Return the [X, Y] coordinate for the center point of the cell that contains the specified text.  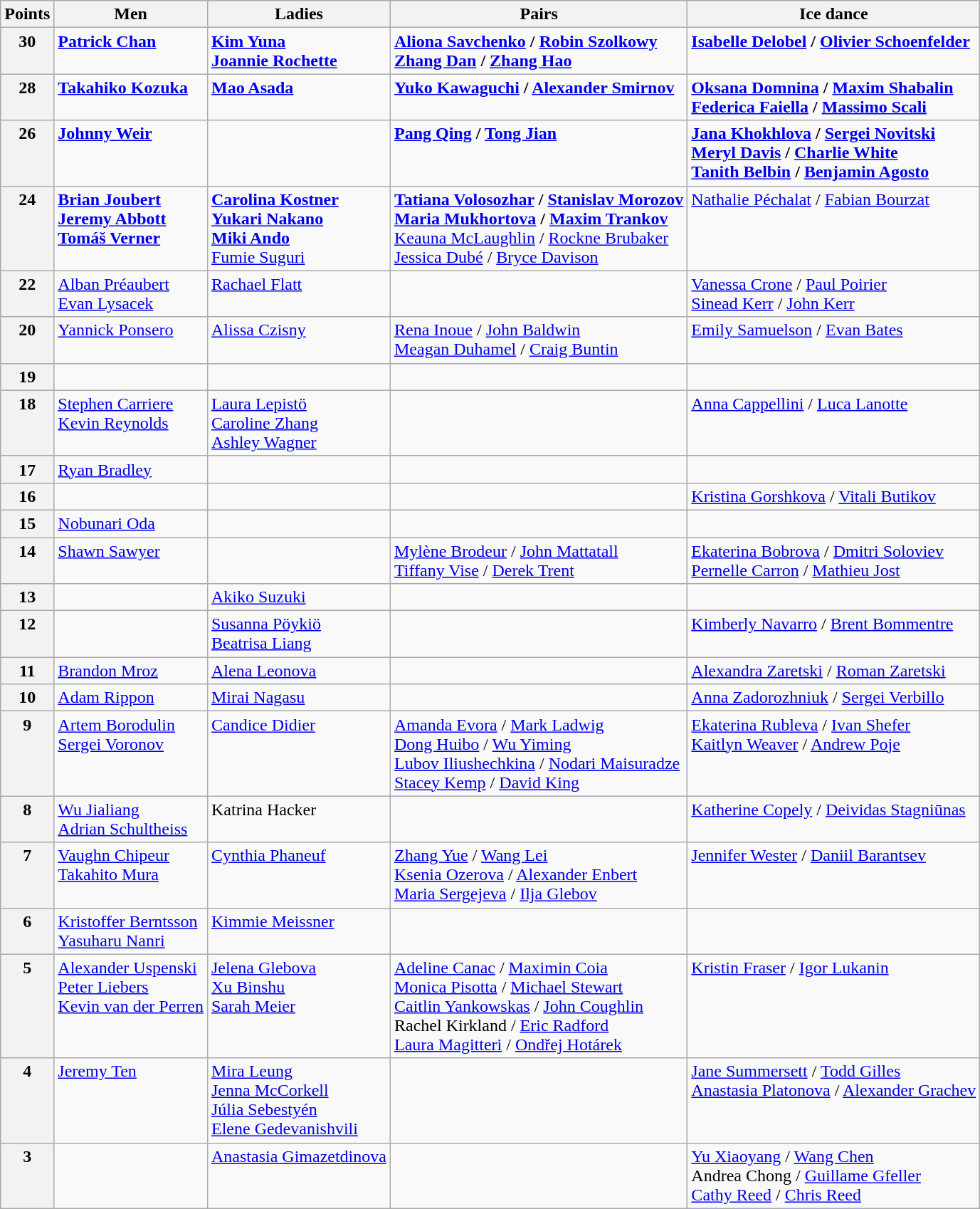
Yu Xiaoyang / Wang Chen Andrea Chong / Guillame Gfeller Cathy Reed / Chris Reed [834, 1176]
Pang Qing / Tong Jian [538, 153]
Emily Samuelson / Evan Bates [834, 340]
Rena Inoue / John Baldwin Meagan Duhamel / Craig Buntin [538, 340]
16 [27, 496]
Rachael Flatt [299, 293]
14 [27, 560]
Jeremy Ten [131, 1101]
Candice Didier [299, 753]
Mirai Nagasu [299, 698]
Ladies [299, 14]
Ekaterina Bobrova / Dmitri Soloviev Pernelle Carron / Mathieu Jost [834, 560]
Carolina Kostner Yukari Nakano Miki Ando Fumie Suguri [299, 228]
19 [27, 377]
Kimmie Meissner [299, 931]
Ryan Bradley [131, 469]
Mao Asada [299, 97]
Anna Cappellini / Luca Lanotte [834, 423]
Mira Leung Jenna McCorkell Júlia Sebestyén Elene Gedevanishvili [299, 1101]
Cynthia Phaneuf [299, 875]
Ekaterina Rubleva / Ivan Shefer Kaitlyn Weaver / Andrew Poje [834, 753]
17 [27, 469]
24 [27, 228]
8 [27, 819]
13 [27, 597]
Alexander Uspenski Peter Liebers Kevin van der Perren [131, 1006]
Amanda Evora / Mark Ladwig Dong Huibo / Wu Yiming Lubov Iliushechkina / Nodari Maisuradze Stacey Kemp / David King [538, 753]
3 [27, 1176]
Kristoffer Berntsson Yasuharu Nanri [131, 931]
7 [27, 875]
Yuko Kawaguchi / Alexander Smirnov [538, 97]
6 [27, 931]
Jelena Glebova Xu Binshu Sarah Meier [299, 1006]
Jana Khokhlova / Sergei Novitski Meryl Davis / Charlie White Tanith Belbin / Benjamin Agosto [834, 153]
Tatiana Volosozhar / Stanislav Morozov Maria Mukhortova / Maxim Trankov Keauna McLaughlin / Rockne Brubaker Jessica Dubé / Bryce Davison [538, 228]
Artem Borodulin Sergei Voronov [131, 753]
Vaughn Chipeur Takahito Mura [131, 875]
Alissa Czisny [299, 340]
Alban Préaubert Evan Lysacek [131, 293]
Takahiko Kozuka [131, 97]
Alena Leonova [299, 671]
Nathalie Péchalat / Fabian Bourzat [834, 228]
Akiko Suzuki [299, 597]
Laura Lepistö Caroline Zhang Ashley Wagner [299, 423]
Stephen Carriere Kevin Reynolds [131, 423]
Kristina Gorshkova / Vitali Butikov [834, 496]
Anna Zadorozhniuk / Sergei Verbillo [834, 698]
Johnny Weir [131, 153]
Susanna Pöykiö Beatrisa Liang [299, 634]
Kimberly Navarro / Brent Bommentre [834, 634]
Nobunari Oda [131, 523]
Brandon Mroz [131, 671]
10 [27, 698]
Alexandra Zaretski / Roman Zaretski [834, 671]
Kristin Fraser / Igor Lukanin [834, 1006]
Shawn Sawyer [131, 560]
Adam Rippon [131, 698]
Yannick Ponsero [131, 340]
Brian Joubert Jeremy Abbott Tomáš Verner [131, 228]
15 [27, 523]
Oksana Domnina / Maxim Shabalin Federica Faiella / Massimo Scali [834, 97]
Zhang Yue / Wang Lei Ksenia Ozerova / Alexander Enbert Maria Sergejeva / Ilja Glebov [538, 875]
18 [27, 423]
Vanessa Crone / Paul Poirier Sinead Kerr / John Kerr [834, 293]
11 [27, 671]
4 [27, 1101]
Jennifer Wester / Daniil Barantsev [834, 875]
12 [27, 634]
26 [27, 153]
Patrick Chan [131, 51]
Katherine Copely / Deividas Stagniūnas [834, 819]
Aliona Savchenko / Robin Szolkowy Zhang Dan / Zhang Hao [538, 51]
Points [27, 14]
28 [27, 97]
Ice dance [834, 14]
Mylène Brodeur / John Mattatall Tiffany Vise / Derek Trent [538, 560]
9 [27, 753]
20 [27, 340]
Kim Yuna Joannie Rochette [299, 51]
22 [27, 293]
Wu Jialiang Adrian Schultheiss [131, 819]
Jane Summersett / Todd Gilles Anastasia Platonova / Alexander Grachev [834, 1101]
Isabelle Delobel / Olivier Schoenfelder [834, 51]
Pairs [538, 14]
30 [27, 51]
Men [131, 14]
Anastasia Gimazetdinova [299, 1176]
5 [27, 1006]
Katrina Hacker [299, 819]
